From the cell containing the given text, extract its center point as (x, y) coordinate. 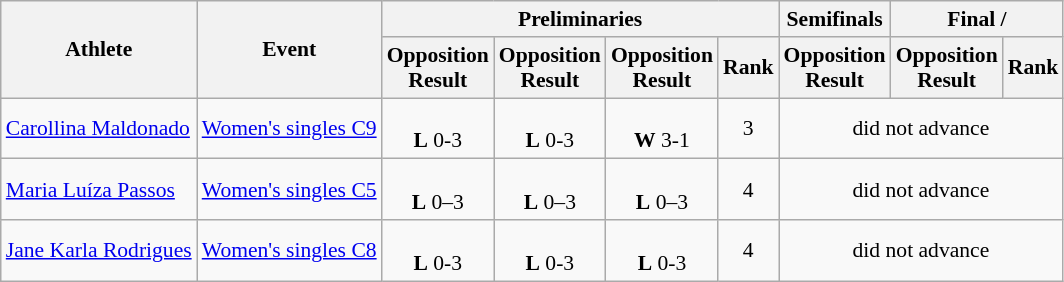
Preliminaries (580, 19)
3 (748, 128)
Athlete (99, 50)
Final / (978, 19)
Carollina Maldonado (99, 128)
W 3-1 (662, 128)
Jane Karla Rodrigues (99, 250)
Maria Luíza Passos (99, 190)
Women's singles C8 (290, 250)
Event (290, 50)
Women's singles C5 (290, 190)
Semifinals (835, 19)
Women's singles C9 (290, 128)
